Pinpoint the cell where the given text exists, returning its [x, y] midpoint coordinate. 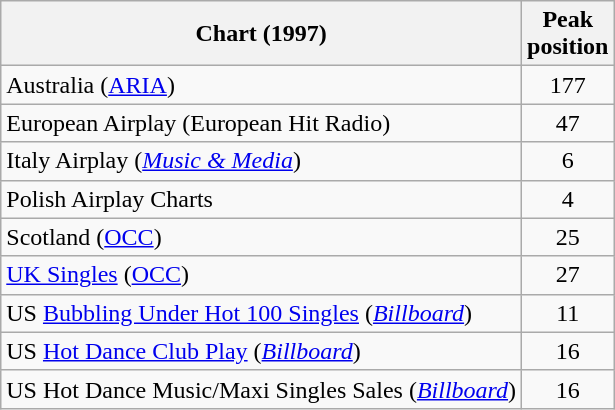
Scotland (OCC) [262, 237]
US Bubbling Under Hot 100 Singles (Billboard) [262, 313]
Italy Airplay (Music & Media) [262, 161]
6 [568, 161]
Australia (ARIA) [262, 85]
4 [568, 199]
25 [568, 237]
27 [568, 275]
US Hot Dance Music/Maxi Singles Sales (Billboard) [262, 389]
European Airplay (European Hit Radio) [262, 123]
Peakposition [568, 34]
Polish Airplay Charts [262, 199]
11 [568, 313]
Chart (1997) [262, 34]
177 [568, 85]
US Hot Dance Club Play (Billboard) [262, 351]
UK Singles (OCC) [262, 275]
47 [568, 123]
